Return (x, y) of the center of cell containing provided text 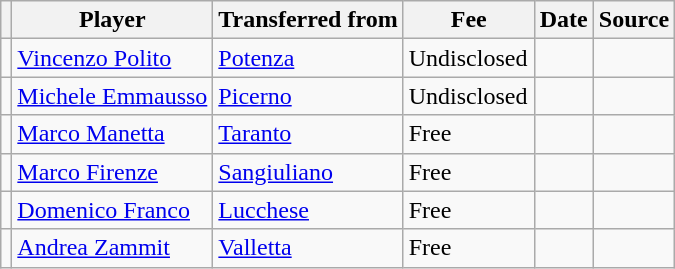
Source (634, 20)
Potenza (308, 58)
Sangiuliano (308, 172)
Transferred from (308, 20)
Fee (468, 20)
Andrea Zammit (112, 248)
Michele Emmausso (112, 96)
Date (564, 20)
Lucchese (308, 210)
Valletta (308, 248)
Marco Firenze (112, 172)
Vincenzo Polito (112, 58)
Taranto (308, 134)
Marco Manetta (112, 134)
Player (112, 20)
Domenico Franco (112, 210)
Picerno (308, 96)
